Pinpoint the cell where the given text exists, returning its (X, Y) midpoint coordinate. 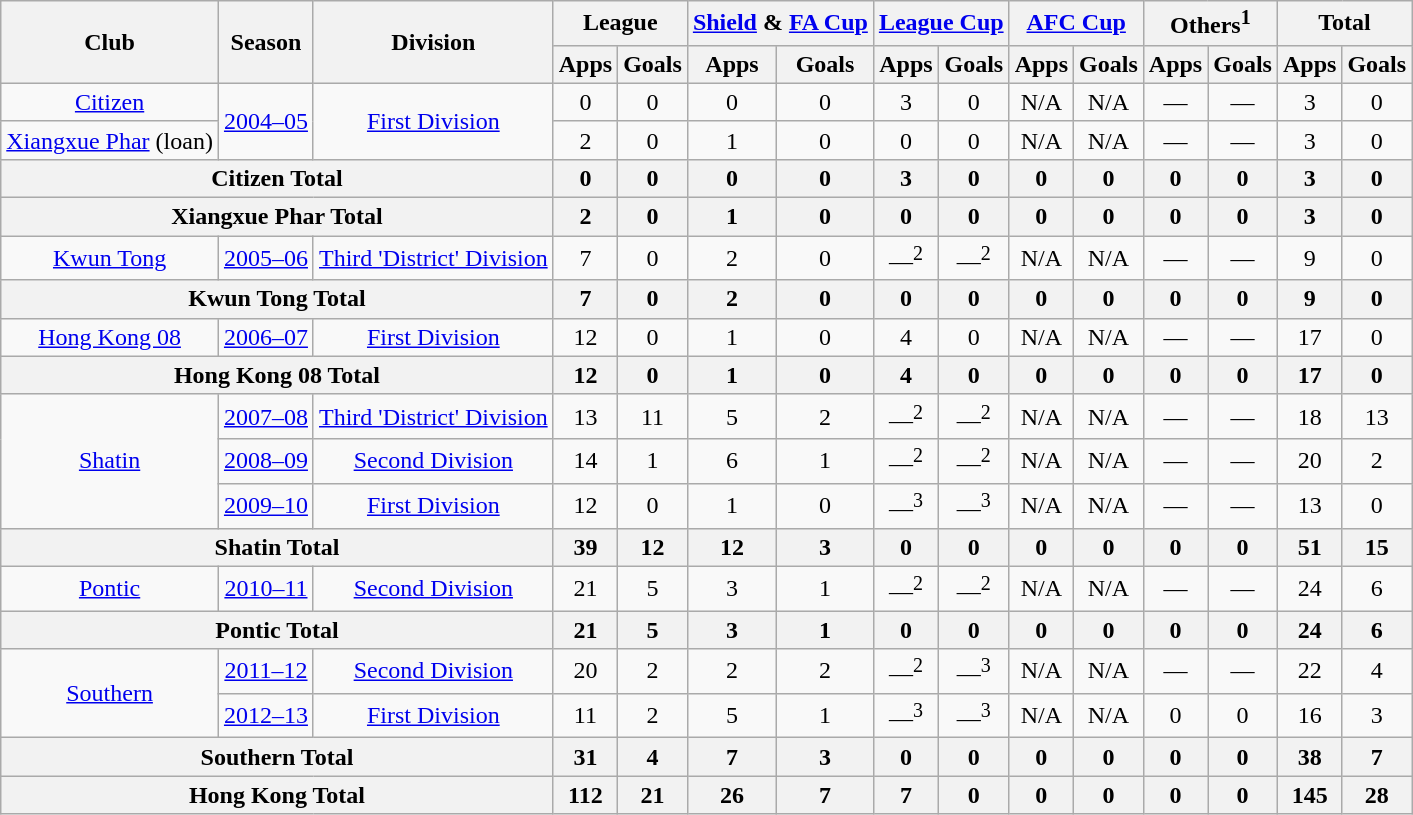
2004–05 (266, 121)
26 (732, 795)
14 (585, 462)
16 (1309, 716)
League Cup (941, 24)
Shatin (110, 461)
2008–09 (266, 462)
Xiangxue Phar (loan) (110, 140)
Kwun Tong (110, 258)
28 (1377, 795)
League (620, 24)
Club (110, 42)
Division (433, 42)
18 (1309, 416)
Southern Total (277, 757)
145 (1309, 795)
2007–08 (266, 416)
51 (1309, 547)
Kwun Tong Total (277, 299)
2009–10 (266, 506)
Citizen (110, 102)
2011–12 (266, 672)
Hong Kong 08 (110, 337)
31 (585, 757)
Hong Kong Total (277, 795)
2012–13 (266, 716)
2005–06 (266, 258)
AFC Cup (1076, 24)
39 (585, 547)
Xiangxue Phar Total (277, 217)
Shatin Total (277, 547)
Citizen Total (277, 178)
Pontic (110, 588)
15 (1377, 547)
Pontic Total (277, 630)
Shield & FA Cup (780, 24)
38 (1309, 757)
2006–07 (266, 337)
Others1 (1210, 24)
2010–11 (266, 588)
Hong Kong 08 Total (277, 375)
22 (1309, 672)
Southern (110, 694)
Total (1344, 24)
Season (266, 42)
112 (585, 795)
